Search for the cell housing the specified text and yield its (X, Y) center coordinate. 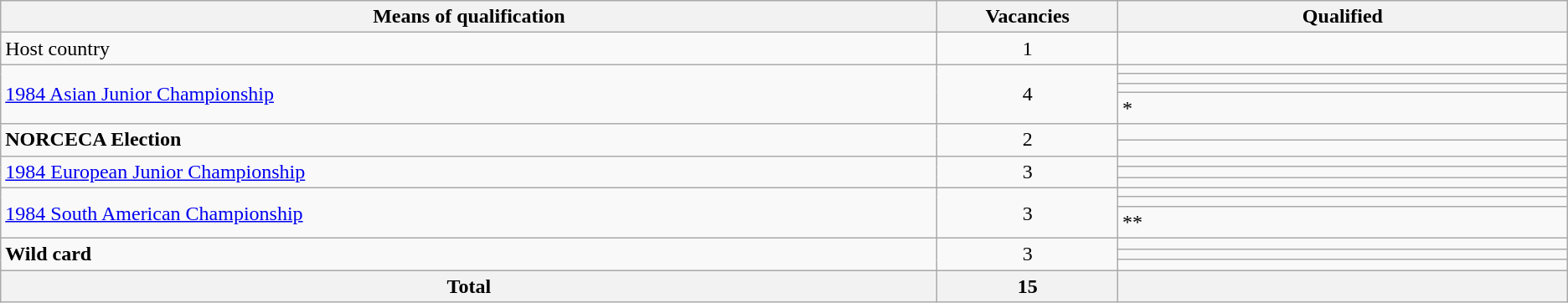
Host country (469, 49)
NORCECA Election (469, 140)
1984 European Junior Championship (469, 172)
Qualified (1344, 17)
* (1344, 108)
15 (1028, 285)
** (1344, 222)
Wild card (469, 254)
1 (1028, 49)
4 (1028, 94)
2 (1028, 140)
Means of qualification (469, 17)
1984 South American Championship (469, 213)
Vacancies (1028, 17)
Total (469, 285)
1984 Asian Junior Championship (469, 94)
